Output the (x, y) coordinate of the center of the cell containing the given text.  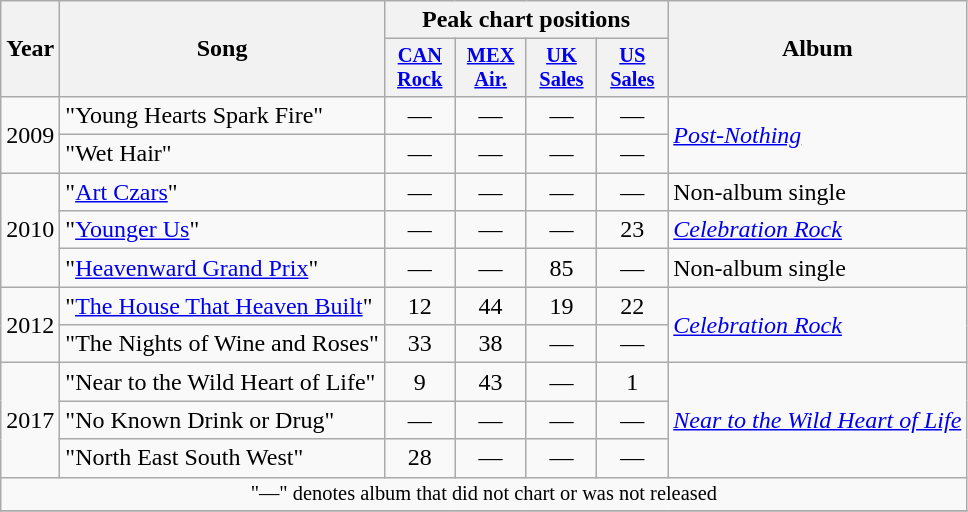
"—" denotes album that did not chart or was not released (484, 494)
UKSales (562, 68)
Near to the Wild Heart of Life (818, 420)
33 (420, 344)
38 (490, 344)
43 (490, 382)
Year (30, 49)
12 (420, 306)
"The House That Heaven Built" (222, 306)
2012 (30, 325)
"Young Hearts Spark Fire" (222, 115)
85 (562, 268)
28 (420, 458)
"No Known Drink or Drug" (222, 420)
CANRock (420, 68)
"Wet Hair" (222, 154)
Peak chart positions (526, 20)
2017 (30, 420)
Song (222, 49)
22 (632, 306)
2009 (30, 134)
"Heavenward Grand Prix" (222, 268)
Post-Nothing (818, 134)
19 (562, 306)
"Younger Us" (222, 230)
USSales (632, 68)
2010 (30, 230)
"The Nights of Wine and Roses" (222, 344)
1 (632, 382)
"North East South West" (222, 458)
9 (420, 382)
Album (818, 49)
MEXAir. (490, 68)
"Near to the Wild Heart of Life" (222, 382)
23 (632, 230)
44 (490, 306)
"Art Czars" (222, 192)
